Capture the cell that displays the provided text and extract its [x, y] central coordinate. 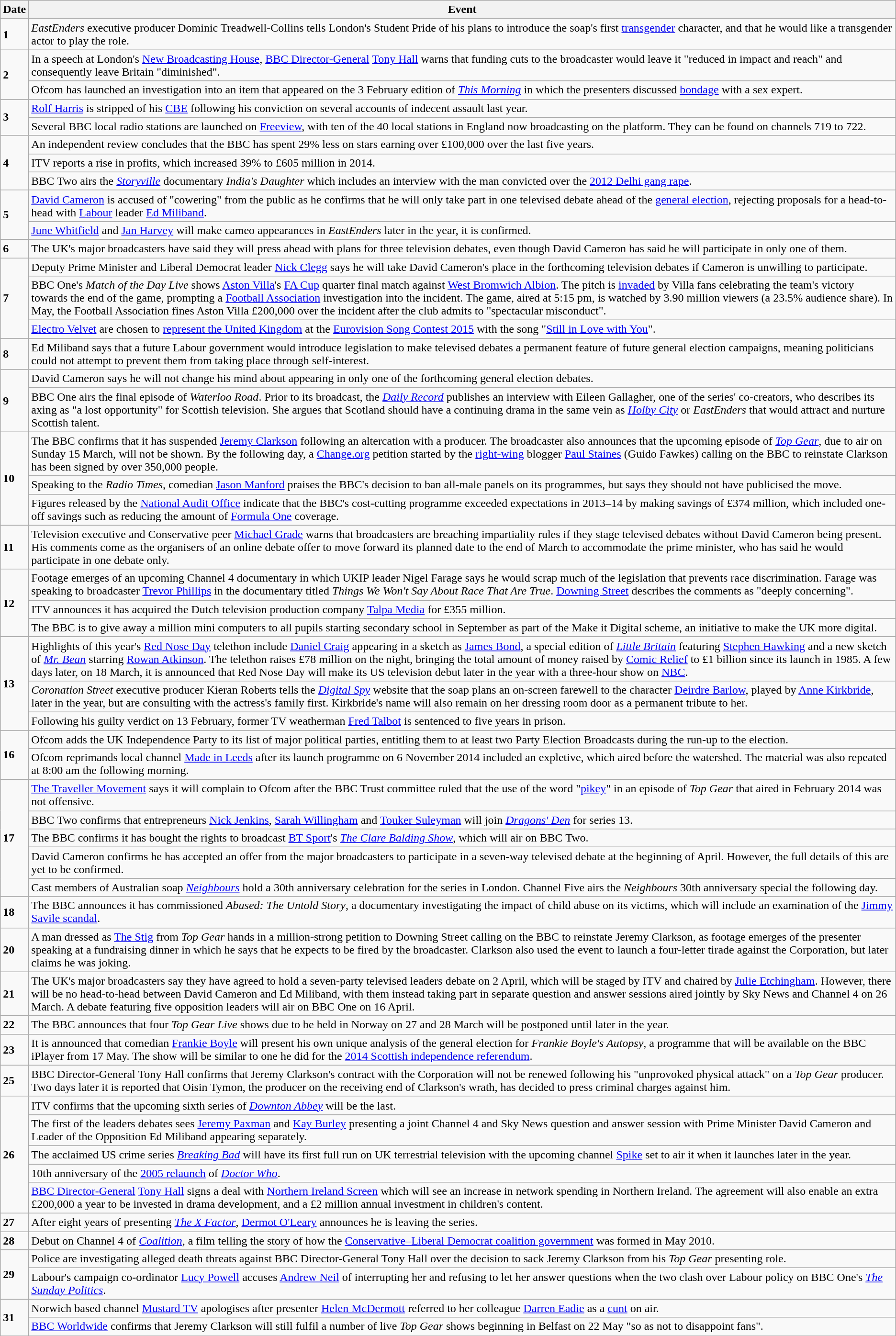
28 [14, 1241]
4 [14, 163]
BBC Two confirms that entrepreneurs Nick Jenkins, Sarah Willingham and Touker Suleyman will join Dragons' Den for series 13. [462, 820]
Rolf Harris is stripped of his CBE following his conviction on several accounts of indecent assault last year. [462, 108]
2 [14, 75]
ITV announces it has acquired the Dutch television production company Talpa Media for £355 million. [462, 609]
BBC Two airs the Storyville documentary India's Daughter which includes an interview with the man convicted over the 2012 Delhi gang rape. [462, 181]
18 [14, 912]
13 [14, 684]
David Cameron says he will not change his mind about appearing in only one of the forthcoming general election debates. [462, 379]
Electro Velvet are chosen to represent the United Kingdom at the Eurovision Song Contest 2015 with the song "Still in Love with You". [462, 329]
11 [14, 547]
6 [14, 248]
17 [14, 838]
31 [14, 1317]
Debut on Channel 4 of Coalition, a film telling the story of how the Conservative–Liberal Democrat coalition government was formed in May 2010. [462, 1241]
10 [14, 479]
16 [14, 755]
12 [14, 603]
20 [14, 950]
ITV reports a rise in profits, which increased 39% to £605 million in 2014. [462, 163]
26 [14, 1155]
21 [14, 994]
June Whitfield and Jan Harvey will make cameo appearances in EastEnders later in the year, it is confirmed. [462, 230]
29 [14, 1274]
The BBC announces that four Top Gear Live shows due to be held in Norway on 27 and 28 March will be postponed until later in the year. [462, 1025]
Event [462, 10]
22 [14, 1025]
7 [14, 298]
1 [14, 34]
After eight years of presenting The X Factor, Dermot O'Leary announces he is leaving the series. [462, 1223]
ITV confirms that the upcoming sixth series of Downton Abbey will be the last. [462, 1105]
5 [14, 214]
Date [14, 10]
27 [14, 1223]
25 [14, 1081]
10th anniversary of the 2005 relaunch of Doctor Who. [462, 1173]
The BBC confirms it has bought the rights to broadcast BT Sport's The Clare Balding Show, which will air on BBC Two. [462, 838]
8 [14, 354]
9 [14, 401]
An independent review concludes that the BBC has spent 29% less on stars earning over £100,000 over the last five years. [462, 145]
3 [14, 117]
Following his guilty verdict on 13 February, former TV weatherman Fred Talbot is sentenced to five years in prison. [462, 721]
23 [14, 1049]
Norwich based channel Mustard TV apologises after presenter Helen McDermott referred to her colleague Darren Eadie as a cunt on air. [462, 1308]
